Output the [x, y] coordinate of the center of the cell containing the given text.  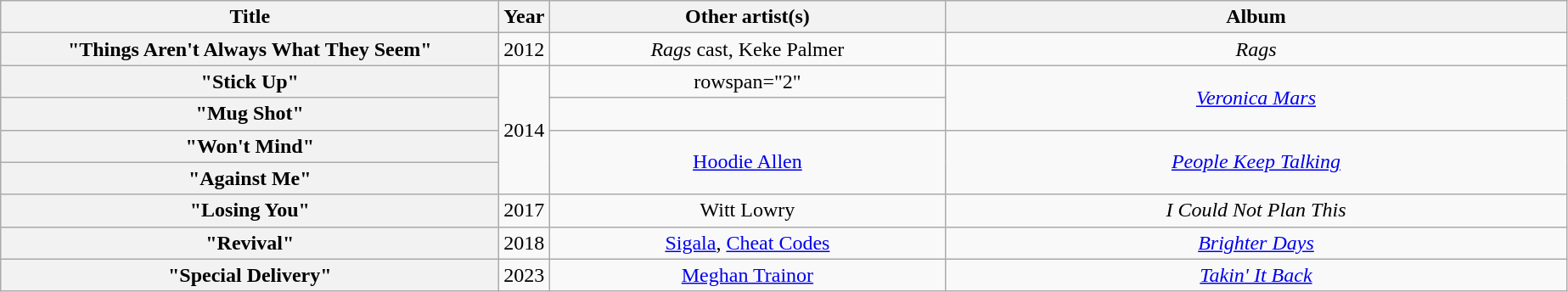
"Revival" [250, 243]
Rags cast, Keke Palmer [747, 49]
Rags [1256, 49]
"Losing You" [250, 211]
2012 [525, 49]
Sigala, Cheat Codes [747, 243]
"Stick Up" [250, 81]
People Keep Talking [1256, 162]
Album [1256, 17]
Veronica Mars [1256, 98]
"Things Aren't Always What They Seem" [250, 49]
Title [250, 17]
rowspan="2" [747, 81]
Brighter Days [1256, 243]
Meghan Trainor [747, 275]
"Special Delivery" [250, 275]
"Won't Mind" [250, 146]
Takin' It Back [1256, 275]
2014 [525, 130]
Witt Lowry [747, 211]
Year [525, 17]
Hoodie Allen [747, 162]
"Against Me" [250, 178]
Other artist(s) [747, 17]
2023 [525, 275]
I Could Not Plan This [1256, 211]
2017 [525, 211]
"Mug Shot" [250, 114]
2018 [525, 243]
